Search for the cell housing the specified text and yield its (X, Y) center coordinate. 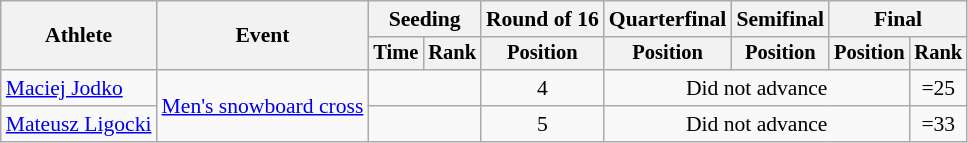
Round of 16 (542, 19)
Seeding (424, 19)
Event (263, 36)
=25 (938, 88)
Athlete (79, 36)
Men's snowboard cross (263, 106)
Maciej Jodko (79, 88)
5 (542, 124)
4 (542, 88)
Mateusz Ligocki (79, 124)
Semifinal (780, 19)
Final (898, 19)
Time (396, 54)
Quarterfinal (668, 19)
=33 (938, 124)
